Identify which cell holds the provided text, then report its (x, y) central coordinate. 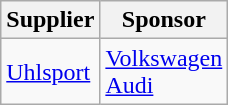
Supplier (50, 20)
Uhlsport (50, 72)
Sponsor (164, 20)
Volkswagen Audi (164, 72)
